From the cell containing the given text, extract its center point as (X, Y) coordinate. 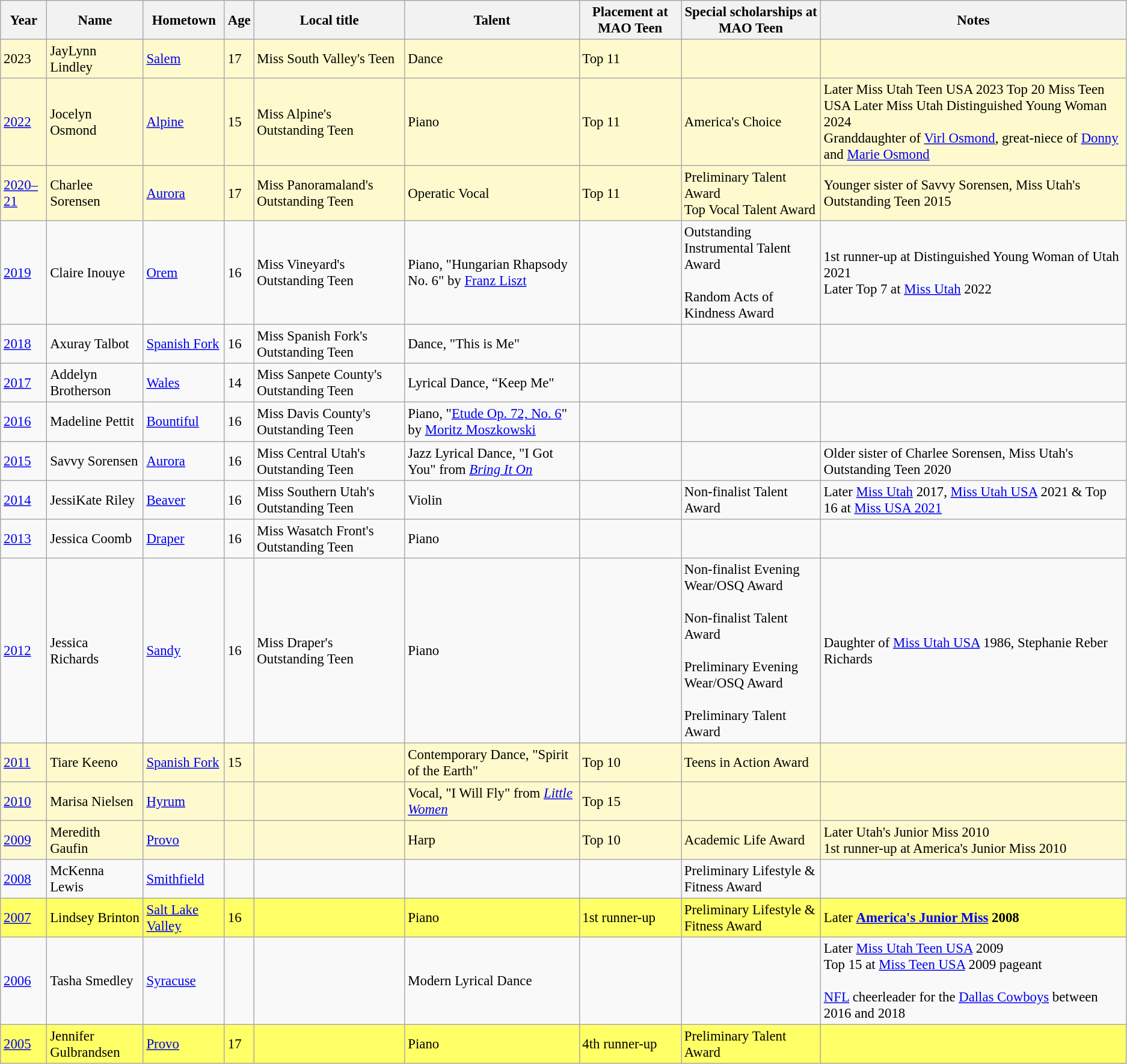
Younger sister of Savvy Sorensen, Miss Utah's Outstanding Teen 2015 (974, 194)
Miss Southern Utah's Outstanding Teen (330, 499)
2018 (24, 344)
Lyrical Dance, “Keep Me" (492, 383)
Miss Davis County's Outstanding Teen (330, 422)
1st runner-up at Distinguished Young Woman of Utah 2021Later Top 7 at Miss Utah 2022 (974, 273)
Savvy Sorensen (95, 461)
Later Utah's Junior Miss 20101st runner-up at America's Junior Miss 2010 (974, 840)
2019 (24, 273)
Bountiful (184, 422)
Harp (492, 840)
Wales (184, 383)
Piano, "Hungarian Rhapsody No. 6" by Franz Liszt (492, 273)
Preliminary Talent AwardTop Vocal Talent Award (751, 194)
2010 (24, 801)
America's Choice (751, 122)
4th runner-up (630, 1044)
Modern Lyrical Dance (492, 981)
2007 (24, 918)
Piano, "Etude Op. 72, No. 6" by Moritz Moszkowski (492, 422)
Later America's Junior Miss 2008 (974, 918)
Placement at MAO Teen (630, 20)
Operatic Vocal (492, 194)
Outstanding Instrumental Talent AwardRandom Acts of Kindness Award (751, 273)
Madeline Pettit (95, 422)
JessiKate Riley (95, 499)
Jennifer Gulbrandsen (95, 1044)
Orem (184, 273)
McKenna Lewis (95, 879)
Older sister of Charlee Sorensen, Miss Utah's Outstanding Teen 2020 (974, 461)
Beaver (184, 499)
Academic Life Award (751, 840)
2016 (24, 422)
Jocelyn Osmond (95, 122)
Dance, "This is Me" (492, 344)
Tasha Smedley (95, 981)
Age (239, 20)
Tiare Keeno (95, 763)
2014 (24, 499)
Miss Draper's Outstanding Teen (330, 650)
Talent (492, 20)
Teens in Action Award (751, 763)
Addelyn Brotherson (95, 383)
2005 (24, 1044)
Miss Central Utah's Outstanding Teen (330, 461)
Jessica Coomb (95, 539)
14 (239, 383)
Hometown (184, 20)
2015 (24, 461)
2011 (24, 763)
2006 (24, 981)
Top 15 (630, 801)
Non-finalist Evening Wear/OSQ AwardNon-finalist Talent AwardPreliminary Evening Wear/OSQ AwardPreliminary Talent Award (751, 650)
Charlee Sorensen (95, 194)
2017 (24, 383)
2013 (24, 539)
Claire Inouye (95, 273)
Miss Spanish Fork's Outstanding Teen (330, 344)
Local title (330, 20)
2008 (24, 879)
Miss South Valley's Teen (330, 59)
2023 (24, 59)
JayLynn Lindley (95, 59)
Contemporary Dance, "Spirit of the Earth" (492, 763)
2009 (24, 840)
Later Miss Utah 2017, Miss Utah USA 2021 & Top 16 at Miss USA 2021 (974, 499)
Notes (974, 20)
Name (95, 20)
Smithfield (184, 879)
Meredith Gaufin (95, 840)
Special scholarships at MAO Teen (751, 20)
Lindsey Brinton (95, 918)
Miss Wasatch Front's Outstanding Teen (330, 539)
Miss Panoramaland's Outstanding Teen (330, 194)
Miss Sanpete County's Outstanding Teen (330, 383)
Salem (184, 59)
Preliminary Talent Award (751, 1044)
Year (24, 20)
Syracuse (184, 981)
Jessica Richards (95, 650)
Draper (184, 539)
Daughter of Miss Utah USA 1986, Stephanie Reber Richards (974, 650)
Alpine (184, 122)
Vocal, "I Will Fly" from Little Women (492, 801)
Miss Vineyard's Outstanding Teen (330, 273)
Miss Alpine's Outstanding Teen (330, 122)
Marisa Nielsen (95, 801)
Later Miss Utah Teen USA 2009Top 15 at Miss Teen USA 2009 pageantNFL cheerleader for the Dallas Cowboys between 2016 and 2018 (974, 981)
2020–21 (24, 194)
Dance (492, 59)
Hyrum (184, 801)
Salt Lake Valley (184, 918)
Sandy (184, 650)
Violin (492, 499)
1st runner-up (630, 918)
Non-finalist Talent Award (751, 499)
Axuray Talbot (95, 344)
Jazz Lyrical Dance, "I Got You" from Bring It On (492, 461)
2012 (24, 650)
2022 (24, 122)
